Scan for the cell matching the given text and deliver its (X, Y) coordinate at center. 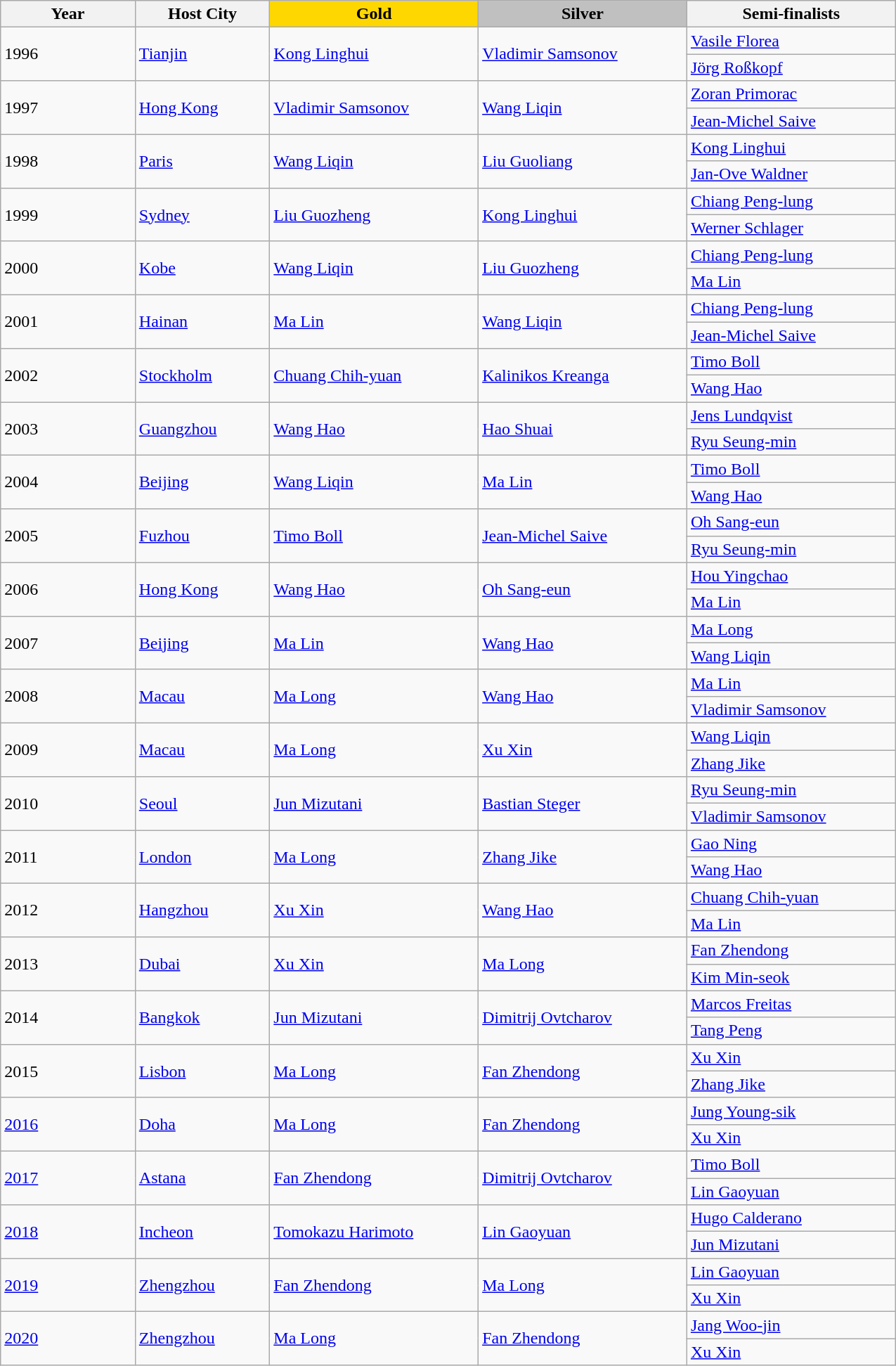
2007 (68, 643)
Jörg Roßkopf (791, 67)
1999 (68, 214)
1998 (68, 161)
2017 (68, 1178)
Zoran Primorac (791, 94)
1996 (68, 54)
Stockholm (202, 375)
2002 (68, 375)
Kalinikos Kreanga (583, 375)
2008 (68, 696)
2001 (68, 321)
Hao Shuai (583, 429)
Guangzhou (202, 429)
2003 (68, 429)
Jan-Ove Waldner (791, 174)
Jang Woo-jin (791, 1325)
2004 (68, 482)
2005 (68, 536)
Incheon (202, 1232)
Doha (202, 1124)
Werner Schlager (791, 228)
Tomokazu Harimoto (374, 1232)
Year (68, 14)
2012 (68, 910)
2006 (68, 589)
Jens Lundqvist (791, 415)
Paris (202, 161)
Gold (374, 14)
2020 (68, 1339)
Seoul (202, 804)
2016 (68, 1124)
Gao Ning (791, 844)
Bastian Steger (583, 804)
Kobe (202, 268)
Silver (583, 14)
Sydney (202, 214)
2010 (68, 804)
Semi-finalists (791, 14)
Bangkok (202, 1017)
Lisbon (202, 1071)
Marcos Freitas (791, 1004)
2000 (68, 268)
Hugo Calderano (791, 1218)
2014 (68, 1017)
Hangzhou (202, 910)
Kim Min-seok (791, 977)
2019 (68, 1285)
2013 (68, 964)
Vasile Florea (791, 41)
Fuzhou (202, 536)
Tang Peng (791, 1031)
Tianjin (202, 54)
2011 (68, 857)
2018 (68, 1232)
2015 (68, 1071)
2009 (68, 749)
Hainan (202, 321)
Jung Young-sik (791, 1111)
Astana (202, 1178)
London (202, 857)
Host City (202, 14)
Dubai (202, 964)
Liu Guoliang (583, 161)
1997 (68, 108)
Hou Yingchao (791, 576)
